Provide the [x, y] coordinate of the cell's center where the given text is located.  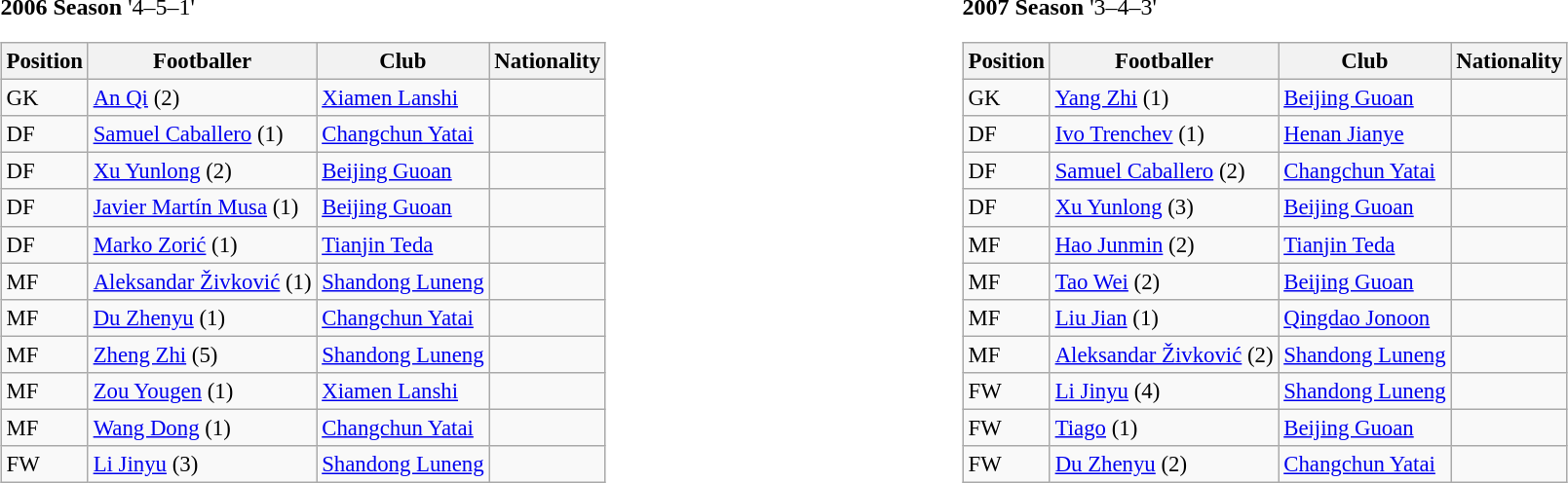
An Qi (2) [203, 98]
Henan Jianye [1364, 134]
Xu Yunlong (2) [203, 171]
Samuel Caballero (1) [203, 134]
Zou Yougen (1) [203, 390]
Javier Martín Musa (1) [203, 207]
Qingdao Jonoon [1364, 317]
Tao Wei (2) [1164, 281]
Marko Zorić (1) [203, 244]
Du Zhenyu (2) [1164, 464]
Samuel Caballero (2) [1164, 171]
Li Jinyu (4) [1164, 390]
Xu Yunlong (3) [1164, 207]
Aleksandar Živković (2) [1164, 354]
Hao Junmin (2) [1164, 244]
Tiago (1) [1164, 427]
Wang Dong (1) [203, 427]
Du Zhenyu (1) [203, 317]
Ivo Trenchev (1) [1164, 134]
Aleksandar Živković (1) [203, 281]
Yang Zhi (1) [1164, 98]
Liu Jian (1) [1164, 317]
Li Jinyu (3) [203, 464]
Zheng Zhi (5) [203, 354]
